Provide the [X, Y] coordinate of the cell's center where the given text is located.  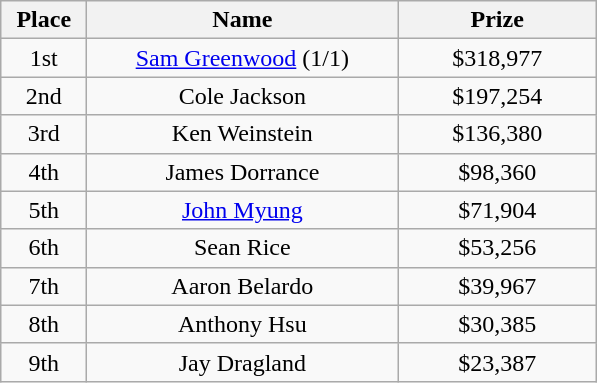
Sean Rice [242, 248]
4th [44, 172]
Cole Jackson [242, 96]
John Myung [242, 210]
Anthony Hsu [242, 324]
2nd [44, 96]
Sam Greenwood (1/1) [242, 58]
$53,256 [498, 248]
$98,360 [498, 172]
8th [44, 324]
Place [44, 20]
$30,385 [498, 324]
$136,380 [498, 134]
$197,254 [498, 96]
$318,977 [498, 58]
Jay Dragland [242, 362]
Aaron Belardo [242, 286]
3rd [44, 134]
7th [44, 286]
5th [44, 210]
1st [44, 58]
$39,967 [498, 286]
Name [242, 20]
$23,387 [498, 362]
6th [44, 248]
James Dorrance [242, 172]
Ken Weinstein [242, 134]
Prize [498, 20]
$71,904 [498, 210]
9th [44, 362]
